Output the [x, y] coordinate of the center of the cell containing the given text.  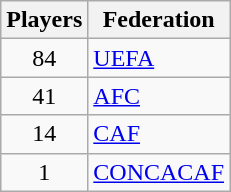
1 [44, 172]
14 [44, 134]
Players [44, 20]
84 [44, 58]
AFC [159, 96]
CAF [159, 134]
41 [44, 96]
CONCACAF [159, 172]
Federation [159, 20]
UEFA [159, 58]
